Search for the cell housing the specified text and yield its [x, y] center coordinate. 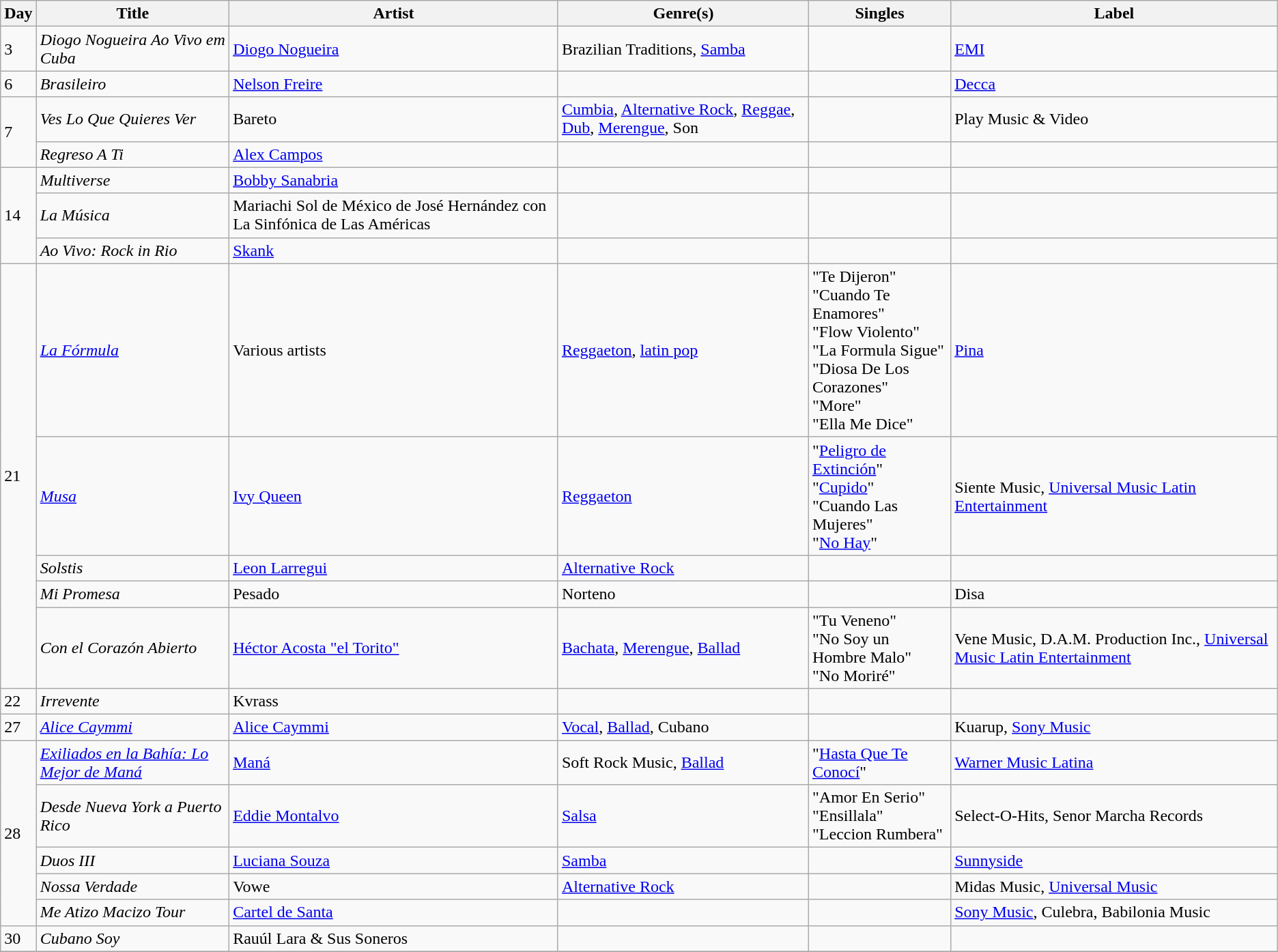
Soft Rock Music, Ballad [683, 763]
Warner Music Latina [1114, 763]
Day [18, 14]
Irrevente [132, 702]
Sony Music, Culebra, Babilonia Music [1114, 912]
Solstis [132, 568]
Me Atizo Macizo Tour [132, 912]
Ivy Queen [394, 495]
Maná [394, 763]
21 [18, 476]
Exiliados en la Bahía: Lo Mejor de Maná [132, 763]
Regreso A Ti [132, 154]
Kvrass [394, 702]
"Hasta Que Te Conocí" [879, 763]
28 [18, 833]
Duos III [132, 861]
Leon Larregui [394, 568]
Skank [394, 250]
Salsa [683, 816]
Bachata, Merengue, Ballad [683, 648]
"Amor En Serio""Ensillala""Leccion Rumbera" [879, 816]
EMI [1114, 49]
Diogo Nogueira Ao Vivo em Cuba [132, 49]
Various artists [394, 350]
Eddie Montalvo [394, 816]
Genre(s) [683, 14]
"Te Dijeron""Cuando Te Enamores""Flow Violento""La Formula Sigue""Diosa De Los Corazones""More""Ella Me Dice" [879, 350]
14 [18, 216]
Pesado [394, 594]
Decca [1114, 84]
Bobby Sanabria [394, 180]
Brazilian Traditions, Samba [683, 49]
30 [18, 938]
Singles [879, 14]
Cartel de Santa [394, 912]
Desde Nueva York a Puerto Rico [132, 816]
Norteno [683, 594]
Vowe [394, 886]
Play Music & Video [1114, 119]
Nelson Freire [394, 84]
Select-O-Hits, Senor Marcha Records [1114, 816]
La Fórmula [132, 350]
3 [18, 49]
Alex Campos [394, 154]
Siente Music, Universal Music Latin Entertainment [1114, 495]
6 [18, 84]
La Música [132, 216]
Reggaeton [683, 495]
Bareto [394, 119]
Vocal, Ballad, Cubano [683, 727]
Rauúl Lara & Sus Soneros [394, 938]
Sunnyside [1114, 861]
Midas Music, Universal Music [1114, 886]
Cumbia, Alternative Rock, Reggae, Dub, Merengue, Son [683, 119]
"Tu Veneno""No Soy un Hombre Malo""No Moriré" [879, 648]
Pina [1114, 350]
Kuarup, Sony Music [1114, 727]
Disa [1114, 594]
Artist [394, 14]
Con el Corazón Abierto [132, 648]
Label [1114, 14]
Nossa Verdade [132, 886]
Diogo Nogueira [394, 49]
Brasileiro [132, 84]
Musa [132, 495]
"Peligro de Extinción""Cupido""Cuando Las Mujeres""No Hay" [879, 495]
Vene Music, D.A.M. Production Inc., Universal Music Latin Entertainment [1114, 648]
Ves Lo Que Quieres Ver [132, 119]
Reggaeton, latin pop [683, 350]
Mi Promesa [132, 594]
22 [18, 702]
Samba [683, 861]
27 [18, 727]
Title [132, 14]
7 [18, 132]
Cubano Soy [132, 938]
Héctor Acosta "el Torito" [394, 648]
Mariachi Sol de México de José Hernández con La Sinfónica de Las Américas [394, 216]
Ao Vivo: Rock in Rio [132, 250]
Multiverse [132, 180]
Luciana Souza [394, 861]
